Detect which cell encompasses the target text, then output its (x, y) center coordinate. 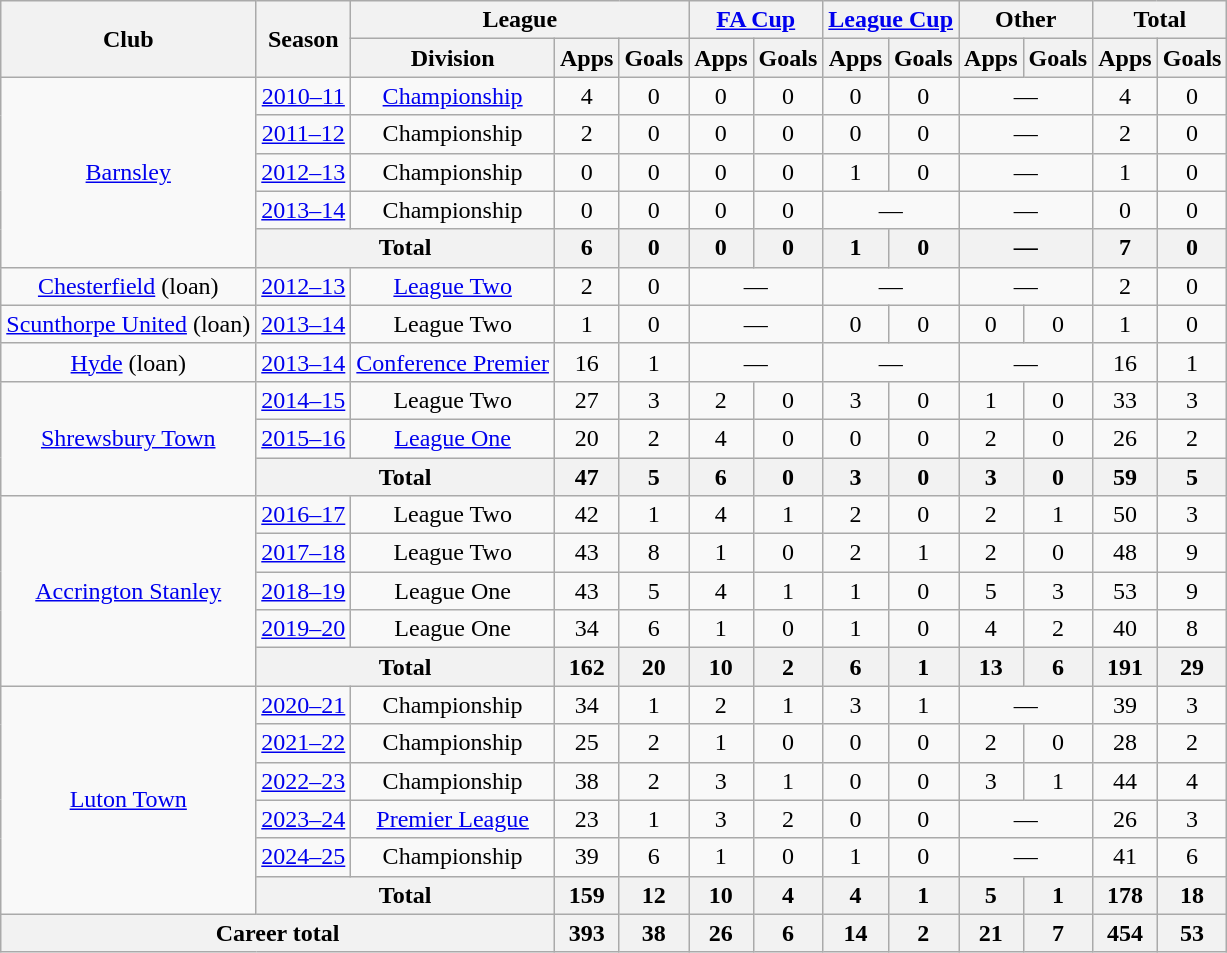
40 (1125, 629)
21 (991, 933)
2017–18 (304, 553)
178 (1125, 895)
14 (856, 933)
44 (1125, 781)
2011–12 (304, 134)
27 (586, 400)
59 (1125, 477)
162 (586, 667)
2024–25 (304, 857)
2015–16 (304, 438)
23 (586, 819)
Career total (278, 933)
Division (453, 58)
Premier League (453, 819)
2022–23 (304, 781)
2016–17 (304, 515)
2018–19 (304, 591)
Barnsley (128, 172)
47 (586, 477)
13 (991, 667)
Hyde (loan) (128, 362)
28 (1125, 743)
2023–24 (304, 819)
191 (1125, 667)
29 (1192, 667)
33 (1125, 400)
454 (1125, 933)
Other (1026, 20)
48 (1125, 553)
2021–22 (304, 743)
25 (586, 743)
2019–20 (304, 629)
League Cup (891, 20)
Club (128, 39)
2020–21 (304, 705)
Conference Premier (453, 362)
League (520, 20)
41 (1125, 857)
Accrington Stanley (128, 591)
50 (1125, 515)
FA Cup (756, 20)
393 (586, 933)
12 (654, 895)
Scunthorpe United (loan) (128, 324)
Chesterfield (loan) (128, 286)
18 (1192, 895)
Shrewsbury Town (128, 438)
Season (304, 39)
2014–15 (304, 400)
2010–11 (304, 96)
Luton Town (128, 800)
159 (586, 895)
42 (586, 515)
